Search for the cell housing the specified text and yield its [X, Y] center coordinate. 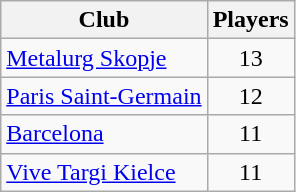
Paris Saint-Germain [104, 96]
13 [250, 58]
Vive Targi Kielce [104, 172]
Metalurg Skopje [104, 58]
Club [104, 20]
12 [250, 96]
Barcelona [104, 134]
Players [250, 20]
